Return (x, y) of the center of cell containing provided text 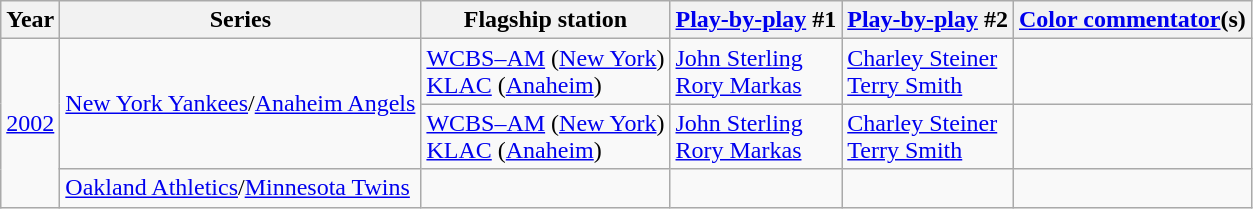
Play-by-play #2 (928, 20)
New York Yankees/Anaheim Angels (240, 104)
Color commentator(s) (1132, 20)
Flagship station (546, 20)
Year (30, 20)
2002 (30, 123)
Play-by-play #1 (756, 20)
Series (240, 20)
Oakland Athletics/Minnesota Twins (240, 188)
